For the text-containing cell, return its midpoint in (X, Y) coordinate format. 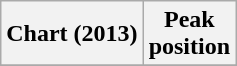
Peakposition (189, 34)
Chart (2013) (72, 34)
